Scan for the cell matching the given text and deliver its (X, Y) coordinate at center. 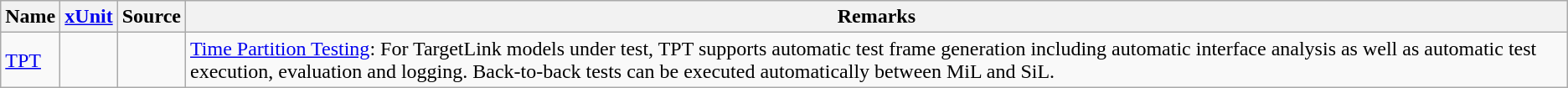
Source (151, 17)
Remarks (876, 17)
xUnit (89, 17)
Name (30, 17)
TPT (30, 60)
